Provide the (X, Y) coordinate of the cell's center where the given text is located.  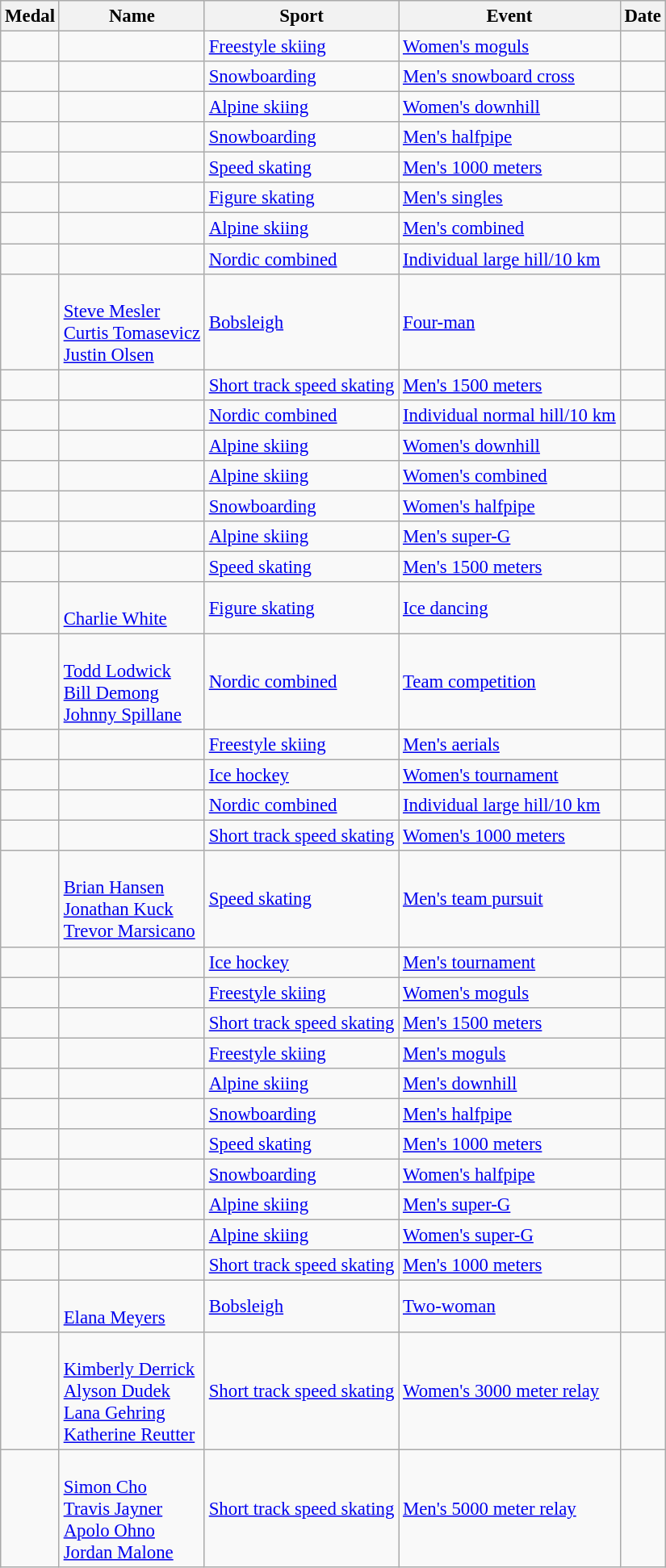
Simon ChoTravis JaynerApolo OhnoJordan Malone (132, 1509)
Todd LodwickBill DemongJohnny Spillane (132, 683)
Women's 1000 meters (509, 836)
Steve MeslerCurtis TomaseviczJustin Olsen (132, 321)
Men's singles (509, 198)
Women's combined (509, 476)
Men's team pursuit (509, 899)
Men's snowboard cross (509, 77)
Four-man (509, 321)
Men's downhill (509, 1084)
Date (643, 16)
Men's aerials (509, 745)
Women's 3000 meter relay (509, 1391)
Charlie White (132, 608)
Men's combined (509, 228)
Women's super-G (509, 1236)
Brian HansenJonathan KuckTrevor Marsicano (132, 899)
Elana Meyers (132, 1307)
Kimberly DerrickAlyson DudekLana GehringKatherine Reutter (132, 1391)
Two-woman (509, 1307)
Team competition (509, 683)
Women's tournament (509, 776)
Ice dancing (509, 608)
Event (509, 16)
Name (132, 16)
Men's tournament (509, 962)
Sport (301, 16)
Medal (31, 16)
Men's 5000 meter relay (509, 1509)
Individual normal hill/10 km (509, 415)
Men's moguls (509, 1053)
